Determine the (x, y) coordinate at the center of the cell enclosing the given text.  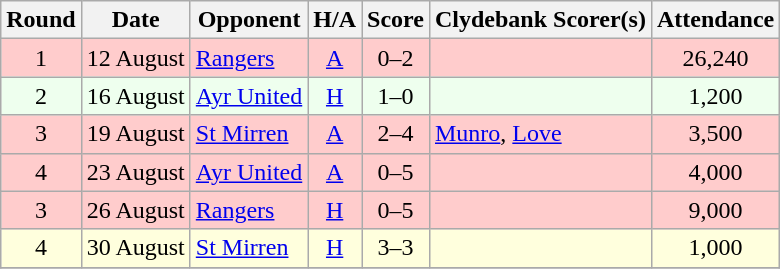
3–3 (396, 248)
23 August (136, 172)
Date (136, 20)
Attendance (715, 20)
12 August (136, 58)
1,200 (715, 96)
2–4 (396, 134)
30 August (136, 248)
2 (41, 96)
Munro, Love (540, 134)
9,000 (715, 210)
3,500 (715, 134)
H/A (335, 20)
1–0 (396, 96)
26,240 (715, 58)
16 August (136, 96)
Round (41, 20)
Score (396, 20)
26 August (136, 210)
Clydebank Scorer(s) (540, 20)
1,000 (715, 248)
0–2 (396, 58)
19 August (136, 134)
1 (41, 58)
4,000 (715, 172)
Opponent (249, 20)
